Identify which cell holds the provided text, then report its [X, Y] central coordinate. 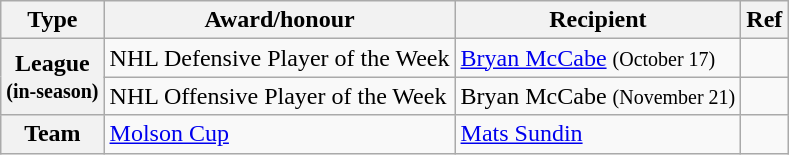
Mats Sundin [598, 134]
Bryan McCabe (November 21) [598, 96]
Recipient [598, 20]
Ref [764, 20]
League(in-season) [52, 77]
Type [52, 20]
Award/honour [280, 20]
Molson Cup [280, 134]
Team [52, 134]
Bryan McCabe (October 17) [598, 58]
NHL Offensive Player of the Week [280, 96]
NHL Defensive Player of the Week [280, 58]
